Identify which cell holds the provided text, then report its [x, y] central coordinate. 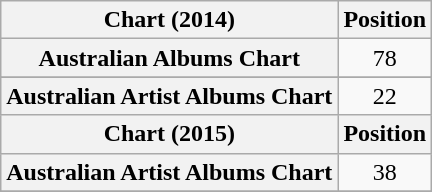
Chart (2014) [170, 20]
Australian Albums Chart [170, 58]
38 [385, 172]
Chart (2015) [170, 134]
78 [385, 58]
22 [385, 96]
